Output the (x, y) coordinate of the center of the cell containing the given text.  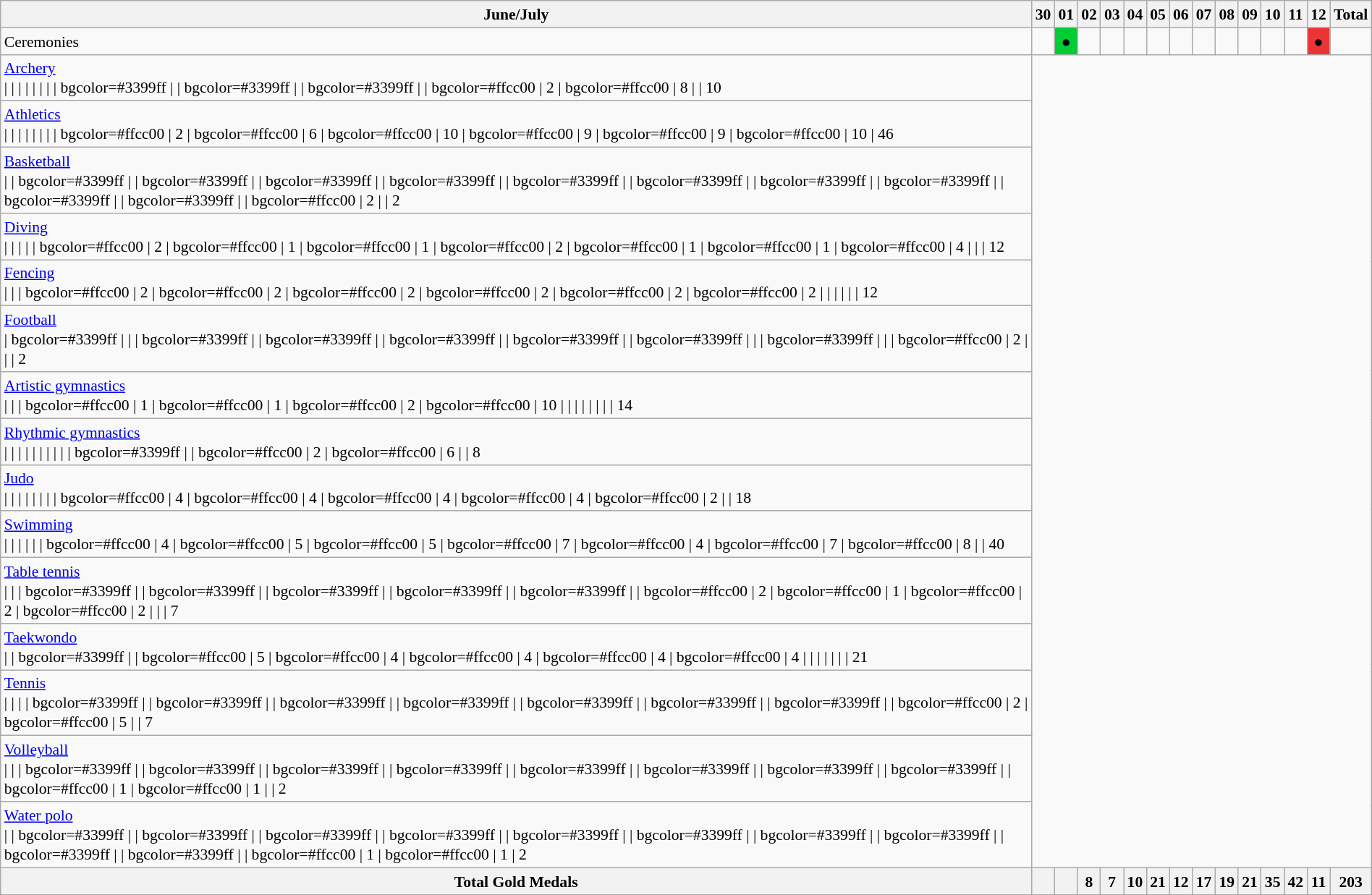
30 (1043, 14)
42 (1295, 881)
08 (1227, 14)
Total (1350, 14)
8 (1089, 881)
203 (1350, 881)
01 (1066, 14)
Archery | | | | | | | | bgcolor=#3399ff | | bgcolor=#3399ff | | bgcolor=#3399ff | | bgcolor=#ffcc00 | 2 | bgcolor=#ffcc00 | 8 | | 10 (517, 77)
35 (1273, 881)
07 (1204, 14)
05 (1158, 14)
09 (1250, 14)
06 (1181, 14)
June/July (517, 14)
Artistic gymnastics | | | bgcolor=#ffcc00 | 1 | bgcolor=#ffcc00 | 1 | bgcolor=#ffcc00 | 2 | bgcolor=#ffcc00 | 10 | | | | | | | | 14 (517, 395)
Total Gold Medals (517, 881)
17 (1204, 881)
03 (1112, 14)
19 (1227, 881)
Judo | | | | | | | | bgcolor=#ffcc00 | 4 | bgcolor=#ffcc00 | 4 | bgcolor=#ffcc00 | 4 | bgcolor=#ffcc00 | 4 | bgcolor=#ffcc00 | 2 | | 18 (517, 488)
7 (1112, 881)
04 (1135, 14)
02 (1089, 14)
Ceremonies (517, 41)
Rhythmic gymnastics | | | | | | | | | | bgcolor=#3399ff | | bgcolor=#ffcc00 | 2 | bgcolor=#ffcc00 | 6 | | 8 (517, 441)
